Scan for the cell matching the given text and deliver its (x, y) coordinate at center. 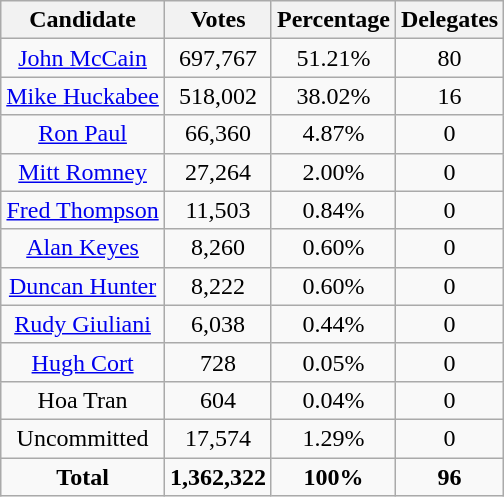
66,360 (218, 134)
Delegates (449, 20)
0.04% (333, 400)
1.29% (333, 438)
Candidate (83, 20)
Hugh Cort (83, 362)
11,503 (218, 210)
Votes (218, 20)
Hoa Tran (83, 400)
Total (83, 477)
1,362,322 (218, 477)
16 (449, 96)
6,038 (218, 324)
Percentage (333, 20)
17,574 (218, 438)
27,264 (218, 172)
96 (449, 477)
Rudy Giuliani (83, 324)
604 (218, 400)
80 (449, 58)
Uncommitted (83, 438)
728 (218, 362)
Fred Thompson (83, 210)
0.05% (333, 362)
Mitt Romney (83, 172)
John McCain (83, 58)
38.02% (333, 96)
4.87% (333, 134)
8,222 (218, 286)
0.44% (333, 324)
518,002 (218, 96)
Duncan Hunter (83, 286)
0.84% (333, 210)
100% (333, 477)
2.00% (333, 172)
Alan Keyes (83, 248)
Ron Paul (83, 134)
697,767 (218, 58)
8,260 (218, 248)
Mike Huckabee (83, 96)
51.21% (333, 58)
